Output the (X, Y) coordinate of the center of the cell containing the given text.  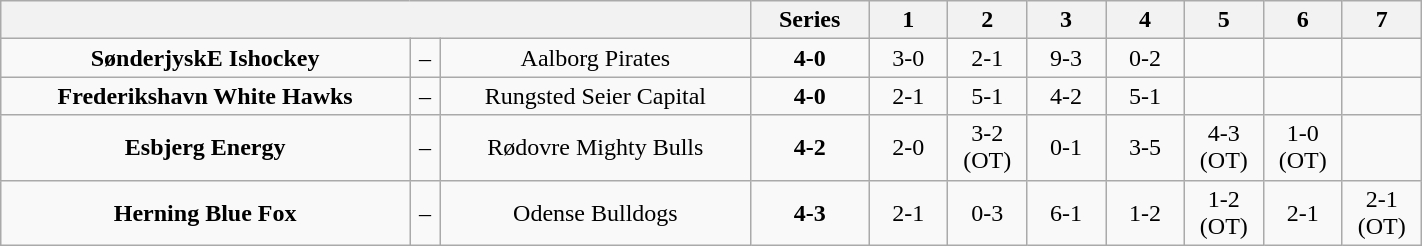
1 (908, 20)
Series (809, 20)
SønderjyskE Ishockey (206, 58)
3-5 (1146, 148)
7 (1382, 20)
Frederikshavn White Hawks (206, 96)
Herning Blue Fox (206, 212)
4-3 (OT) (1224, 148)
2-1 (OT) (1382, 212)
0-3 (988, 212)
3-0 (908, 58)
Aalborg Pirates (595, 58)
3-2 (OT) (988, 148)
Esbjerg Energy (206, 148)
1-2 (1146, 212)
1-0 (OT) (1302, 148)
0-1 (1066, 148)
6 (1302, 20)
0-2 (1146, 58)
Rungsted Seier Capital (595, 96)
Odense Bulldogs (595, 212)
4 (1146, 20)
9-3 (1066, 58)
4-3 (809, 212)
2 (988, 20)
1-2 (OT) (1224, 212)
5 (1224, 20)
2-0 (908, 148)
Rødovre Mighty Bulls (595, 148)
3 (1066, 20)
6-1 (1066, 212)
